Identify which cell holds the provided text, then report its [X, Y] central coordinate. 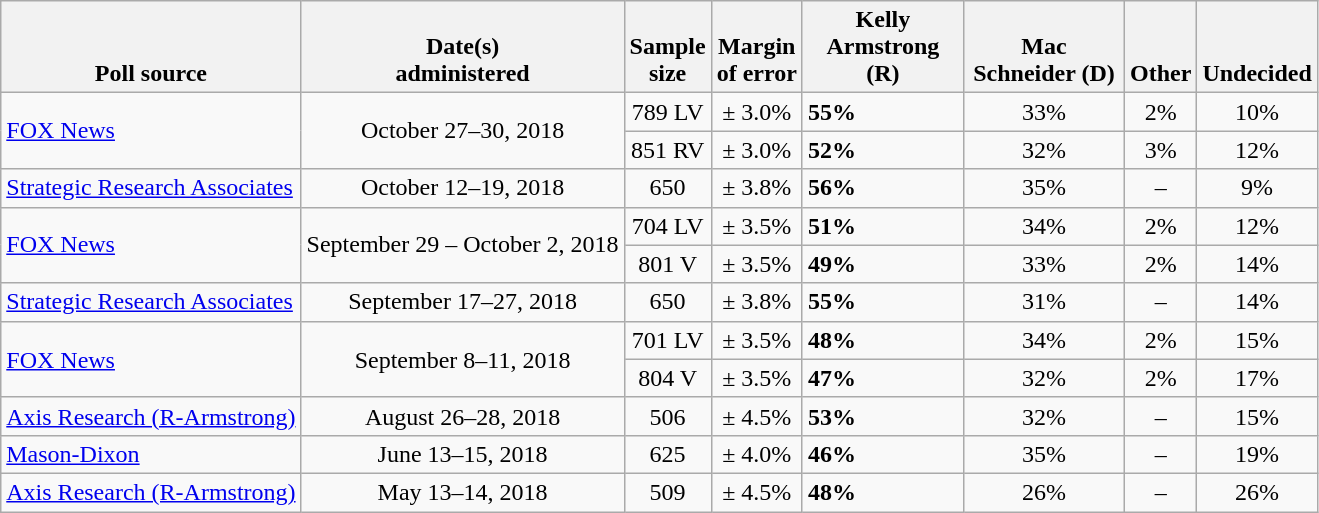
17% [1257, 378]
October 27–30, 2018 [462, 131]
47% [882, 378]
509 [668, 492]
3% [1161, 150]
June 13–15, 2018 [462, 454]
Mason-Dixon [151, 454]
September 29 – October 2, 2018 [462, 245]
19% [1257, 454]
± 4.0% [756, 454]
506 [668, 416]
801 V [668, 264]
52% [882, 150]
May 13–14, 2018 [462, 492]
789 LV [668, 112]
804 V [668, 378]
Other [1161, 47]
10% [1257, 112]
51% [882, 226]
KellyArmstrong (R) [882, 47]
October 12–19, 2018 [462, 188]
Samplesize [668, 47]
625 [668, 454]
701 LV [668, 340]
9% [1257, 188]
Date(s)administered [462, 47]
704 LV [668, 226]
September 8–11, 2018 [462, 359]
September 17–27, 2018 [462, 302]
46% [882, 454]
31% [1044, 302]
Undecided [1257, 47]
Marginof error [756, 47]
53% [882, 416]
August 26–28, 2018 [462, 416]
49% [882, 264]
Poll source [151, 47]
851 RV [668, 150]
MacSchneider (D) [1044, 47]
56% [882, 188]
